Determine the [X, Y] coordinate at the center of the cell enclosing the given text.  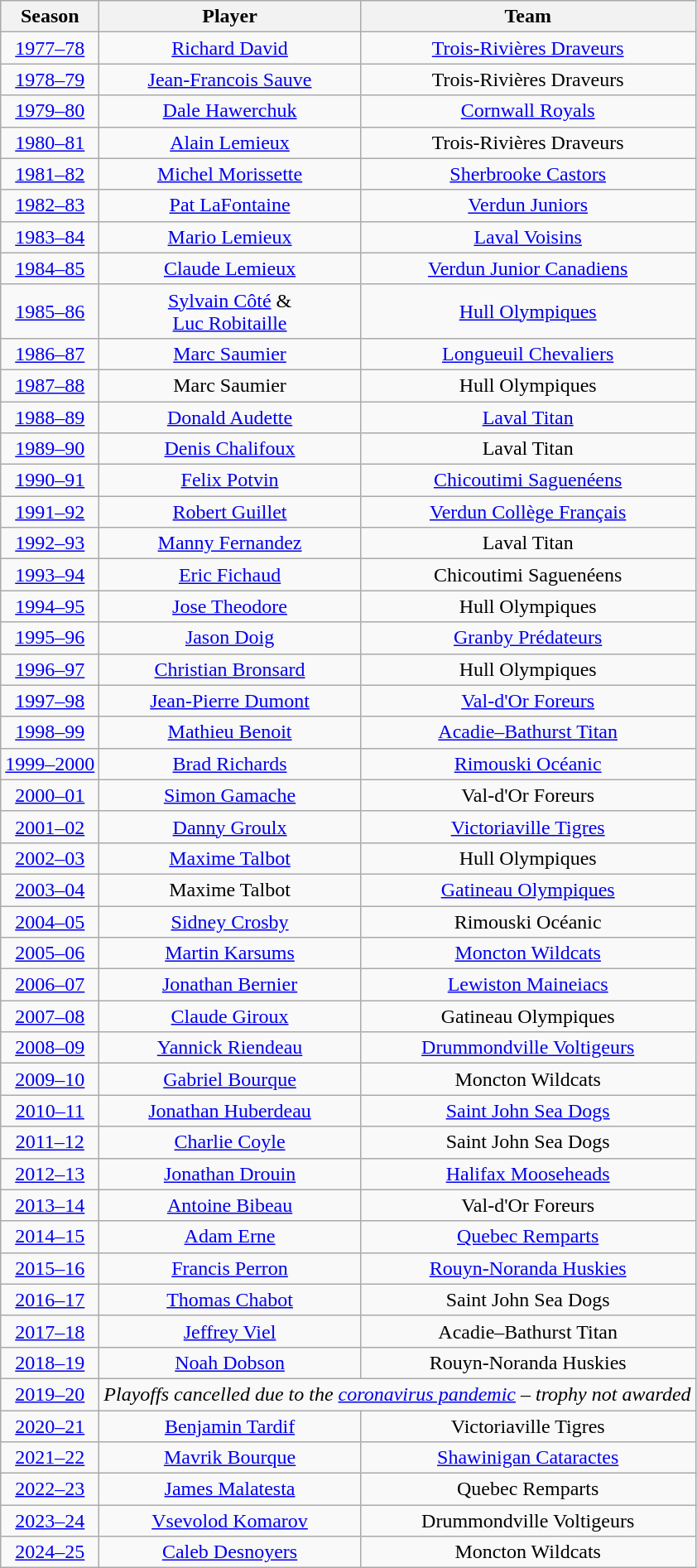
Noah Dobson [230, 1363]
2021–22 [50, 1458]
Sidney Crosby [230, 922]
Lewiston Maineiacs [528, 985]
1985–86 [50, 311]
2009–10 [50, 1079]
Danny Groulx [230, 827]
Claude Giroux [230, 1016]
1998–99 [50, 732]
Eric Fichaud [230, 575]
Denis Chalifoux [230, 449]
James Malatesta [230, 1489]
1986–87 [50, 354]
Claude Lemieux [230, 268]
1977–78 [50, 48]
1996–97 [50, 669]
Jason Doig [230, 638]
2003–04 [50, 890]
1992–93 [50, 543]
2010–11 [50, 1111]
2014–15 [50, 1237]
2008–09 [50, 1048]
2022–23 [50, 1489]
Brad Richards [230, 764]
2013–14 [50, 1205]
Simon Gamache [230, 795]
Robert Guillet [230, 512]
Donald Audette [230, 417]
2012–13 [50, 1174]
1995–96 [50, 638]
Alain Lemieux [230, 142]
1990–91 [50, 480]
2006–07 [50, 985]
1989–90 [50, 449]
Season [50, 17]
1980–81 [50, 142]
Jonathan Bernier [230, 985]
2019–20 [50, 1394]
Mario Lemieux [230, 237]
2020–21 [50, 1426]
Vsevolod Komarov [230, 1521]
Christian Bronsard [230, 669]
Sylvain Côté &Luc Robitaille [230, 311]
Longueuil Chevaliers [528, 354]
1993–94 [50, 575]
Charlie Coyle [230, 1142]
Manny Fernandez [230, 543]
1982–83 [50, 205]
1984–85 [50, 268]
Caleb Desnoyers [230, 1552]
Granby Prédateurs [528, 638]
1981–82 [50, 174]
Benjamin Tardif [230, 1426]
Jean-Francois Sauve [230, 80]
Felix Potvin [230, 480]
Richard David [230, 48]
1983–84 [50, 237]
2000–01 [50, 795]
2023–24 [50, 1521]
1991–92 [50, 512]
Sherbrooke Castors [528, 174]
2017–18 [50, 1331]
1979–80 [50, 111]
1994–95 [50, 606]
2002–03 [50, 858]
Cornwall Royals [528, 111]
Mathieu Benoit [230, 732]
Laval Voisins [528, 237]
Halifax Mooseheads [528, 1174]
1978–79 [50, 80]
Jonathan Huberdeau [230, 1111]
2005–06 [50, 953]
2015–16 [50, 1268]
Shawinigan Cataractes [528, 1458]
Verdun Juniors [528, 205]
2007–08 [50, 1016]
Dale Hawerchuk [230, 111]
Gabriel Bourque [230, 1079]
2024–25 [50, 1552]
Martin Karsums [230, 953]
1999–2000 [50, 764]
1987–88 [50, 385]
Pat LaFontaine [230, 205]
1997–98 [50, 701]
Thomas Chabot [230, 1300]
Verdun Junior Canadiens [528, 268]
2016–17 [50, 1300]
Jeffrey Viel [230, 1331]
Yannick Riendeau [230, 1048]
1988–89 [50, 417]
2001–02 [50, 827]
Francis Perron [230, 1268]
Jean-Pierre Dumont [230, 701]
Mavrik Bourque [230, 1458]
2004–05 [50, 922]
2018–19 [50, 1363]
Jonathan Drouin [230, 1174]
Team [528, 17]
Antoine Bibeau [230, 1205]
Player [230, 17]
Jose Theodore [230, 606]
2011–12 [50, 1142]
Verdun Collège Français [528, 512]
Adam Erne [230, 1237]
Michel Morissette [230, 174]
Playoffs cancelled due to the coronavirus pandemic – trophy not awarded [397, 1394]
